Determine the (X, Y) coordinate at the center of the cell enclosing the given text.  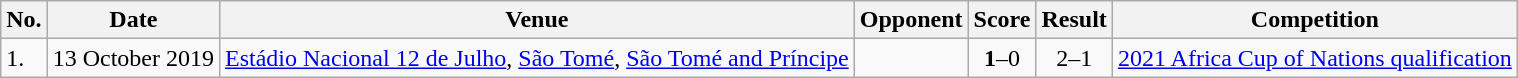
Result (1074, 20)
Competition (1314, 20)
Venue (538, 20)
Opponent (911, 20)
1. (24, 58)
1–0 (1002, 58)
Date (133, 20)
2–1 (1074, 58)
No. (24, 20)
13 October 2019 (133, 58)
Score (1002, 20)
Estádio Nacional 12 de Julho, São Tomé, São Tomé and Príncipe (538, 58)
2021 Africa Cup of Nations qualification (1314, 58)
